Determine the (X, Y) coordinate at the center of the cell enclosing the given text.  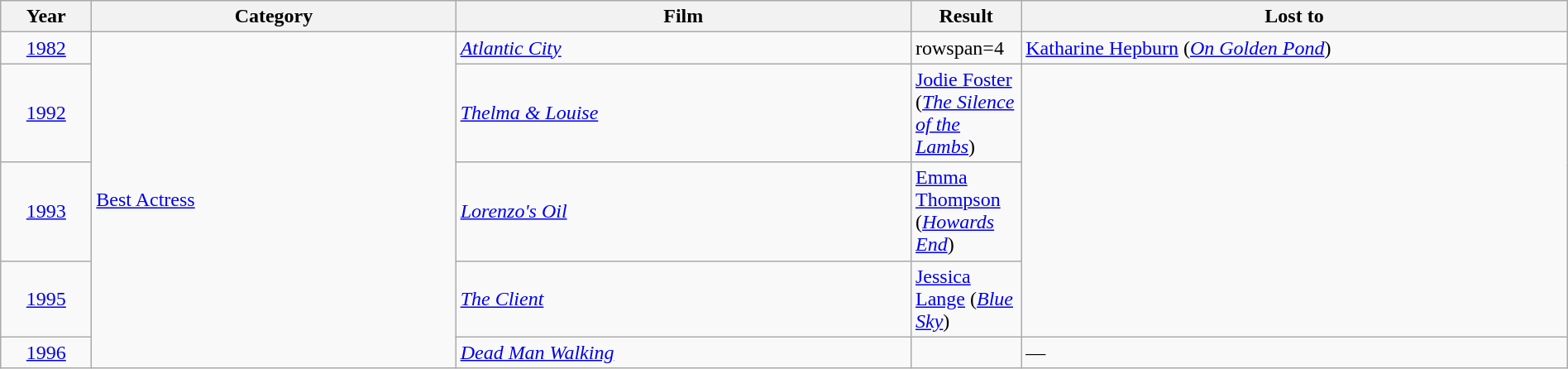
1995 (46, 299)
Film (683, 17)
Year (46, 17)
Jessica Lange (Blue Sky) (966, 299)
Atlantic City (683, 48)
The Client (683, 299)
Best Actress (274, 200)
Lost to (1294, 17)
Jodie Foster (The Silence of the Lambs) (966, 113)
Dead Man Walking (683, 352)
1992 (46, 113)
Lorenzo's Oil (683, 212)
Thelma & Louise (683, 113)
Category (274, 17)
— (1294, 352)
rowspan=4 (966, 48)
Result (966, 17)
1993 (46, 212)
1982 (46, 48)
Emma Thompson (Howards End) (966, 212)
1996 (46, 352)
Katharine Hepburn (On Golden Pond) (1294, 48)
